Identify which cell holds the provided text, then report its [x, y] central coordinate. 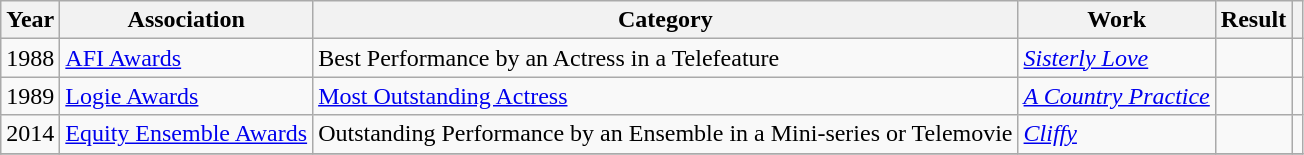
1988 [30, 58]
Most Outstanding Actress [666, 96]
Cliffy [1116, 134]
Category [666, 20]
Equity Ensemble Awards [186, 134]
Outstanding Performance by an Ensemble in a Mini-series or Telemovie [666, 134]
Sisterly Love [1116, 58]
1989 [30, 96]
A Country Practice [1116, 96]
Best Performance by an Actress in a Telefeature [666, 58]
2014 [30, 134]
AFI Awards [186, 58]
Work [1116, 20]
Year [30, 20]
Logie Awards [186, 96]
Association [186, 20]
Result [1253, 20]
